Return [x, y] of the center of cell containing provided text 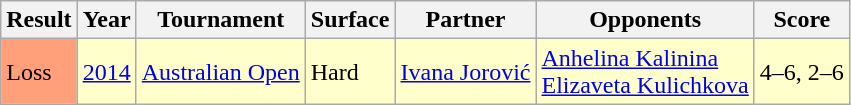
Loss [39, 72]
Ivana Jorović [466, 72]
Opponents [645, 20]
2014 [106, 72]
Partner [466, 20]
Year [106, 20]
Score [802, 20]
Australian Open [220, 72]
Tournament [220, 20]
Anhelina Kalinina Elizaveta Kulichkova [645, 72]
4–6, 2–6 [802, 72]
Result [39, 20]
Surface [350, 20]
Hard [350, 72]
